Output the [x, y] coordinate of the center of the cell containing the given text.  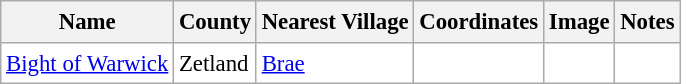
Bight of Warwick [88, 62]
Zetland [216, 62]
Brae [335, 62]
Coordinates [479, 22]
Nearest Village [335, 22]
Notes [648, 22]
Image [580, 22]
County [216, 22]
Name [88, 22]
